Detect which cell encompasses the target text, then output its (X, Y) center coordinate. 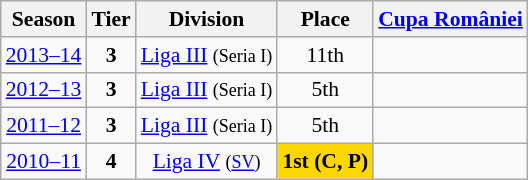
Division (207, 19)
2013–14 (44, 55)
4 (110, 162)
Tier (110, 19)
2010–11 (44, 162)
Cupa României (450, 19)
2011–12 (44, 126)
1st (C, P) (325, 162)
2012–13 (44, 90)
Liga IV (SV) (207, 162)
11th (325, 55)
Place (325, 19)
Season (44, 19)
